From the cell containing the given text, extract its center point as (X, Y) coordinate. 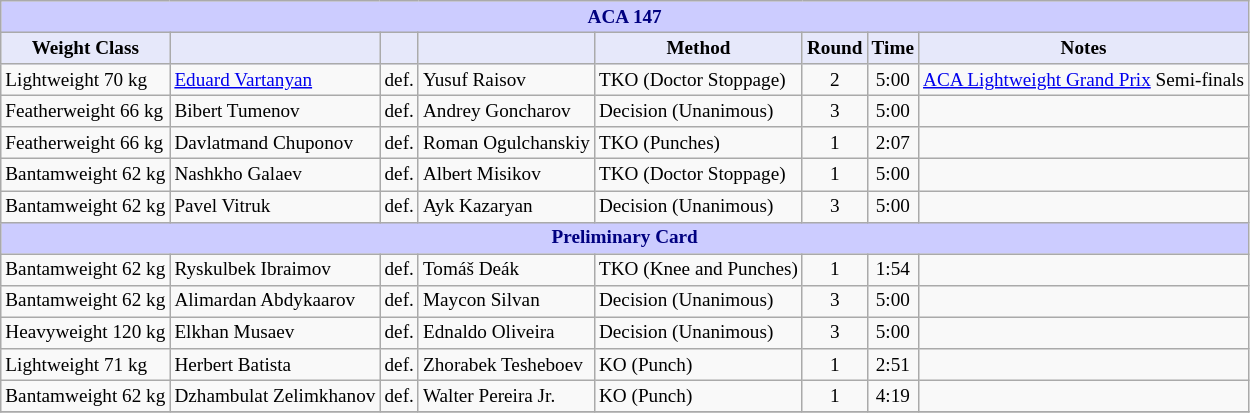
2 (834, 80)
Walter Pereira Jr. (506, 396)
Method (698, 48)
Andrey Goncharov (506, 111)
Pavel Vitruk (275, 206)
Weight Class (86, 48)
Round (834, 48)
Zhorabek Tesheboev (506, 365)
Dzhambulat Zelimkhanov (275, 396)
2:07 (892, 143)
Nashkho Galaev (275, 175)
4:19 (892, 396)
Davlatmand Chuponov (275, 143)
Heavyweight 120 kg (86, 333)
Alimardan Abdykaarov (275, 301)
TKO (Punches) (698, 143)
Albert Misikov (506, 175)
Herbert Batista (275, 365)
Maycon Silvan (506, 301)
Eduard Vartanyan (275, 80)
Yusuf Raisov (506, 80)
Lightweight 71 kg (86, 365)
2:51 (892, 365)
ACA 147 (625, 17)
TKO (Knee and Punches) (698, 270)
Time (892, 48)
Lightweight 70 kg (86, 80)
ACA Lightweight Grand Prix Semi-finals (1083, 80)
Notes (1083, 48)
Tomáš Deák (506, 270)
Ednaldo Oliveira (506, 333)
Bibert Tumenov (275, 111)
Elkhan Musaev (275, 333)
Ryskulbek Ibraimov (275, 270)
1:54 (892, 270)
Ayk Kazaryan (506, 206)
Roman Ogulchanskiy (506, 143)
Preliminary Card (625, 238)
